Capture the cell that displays the provided text and extract its (X, Y) central coordinate. 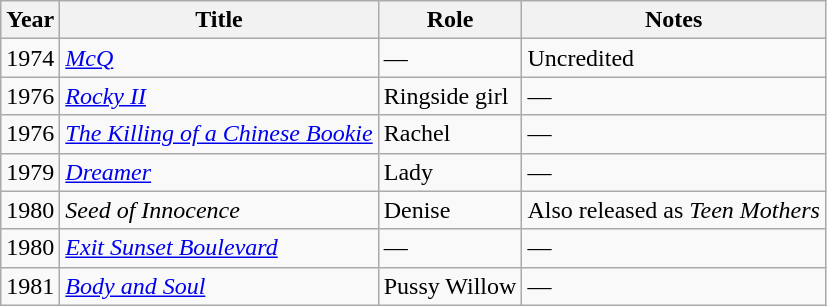
Body and Soul (219, 286)
1979 (30, 172)
Pussy Willow (450, 286)
Dreamer (219, 172)
Title (219, 20)
Role (450, 20)
Exit Sunset Boulevard (219, 248)
McQ (219, 58)
Year (30, 20)
1974 (30, 58)
Rocky II (219, 96)
Rachel (450, 134)
Seed of Innocence (219, 210)
Lady (450, 172)
The Killing of a Chinese Bookie (219, 134)
Also released as Teen Mothers (674, 210)
Denise (450, 210)
1981 (30, 286)
Uncredited (674, 58)
Ringside girl (450, 96)
Notes (674, 20)
